Detect which cell encompasses the target text, then output its (X, Y) center coordinate. 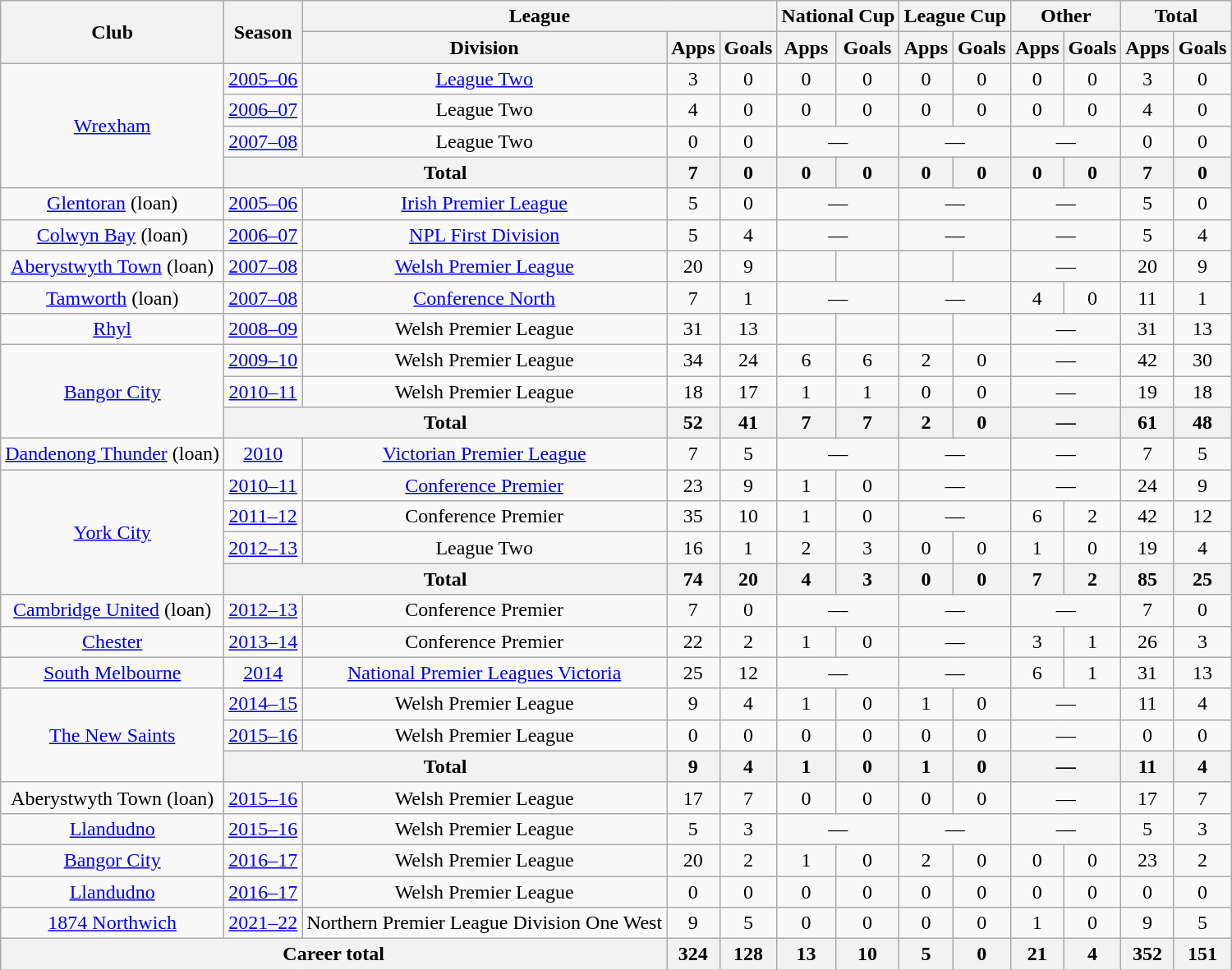
Conference North (485, 297)
35 (693, 517)
16 (693, 548)
Rhyl (113, 329)
2014–15 (263, 704)
2021–22 (263, 923)
York City (113, 532)
85 (1147, 579)
National Cup (838, 16)
Glentoran (loan) (113, 204)
26 (1147, 641)
22 (693, 641)
41 (748, 423)
Division (485, 48)
NPL First Division (485, 235)
151 (1202, 954)
Club (113, 32)
League Cup (955, 16)
2010 (263, 454)
National Premier Leagues Victoria (485, 673)
Victorian Premier League (485, 454)
324 (693, 954)
2008–09 (263, 329)
48 (1202, 423)
2013–14 (263, 641)
Other (1066, 16)
Dandenong Thunder (loan) (113, 454)
Chester (113, 641)
2014 (263, 673)
352 (1147, 954)
South Melbourne (113, 673)
Wrexham (113, 126)
Season (263, 32)
52 (693, 423)
Career total (333, 954)
Cambridge United (loan) (113, 610)
34 (693, 360)
Tamworth (loan) (113, 297)
128 (748, 954)
1874 Northwich (113, 923)
League (540, 16)
74 (693, 579)
Northern Premier League Division One West (485, 923)
30 (1202, 360)
Colwyn Bay (loan) (113, 235)
Irish Premier League (485, 204)
61 (1147, 423)
21 (1037, 954)
2009–10 (263, 360)
The New Saints (113, 735)
2011–12 (263, 517)
